From the cell containing the given text, extract its center point as (x, y) coordinate. 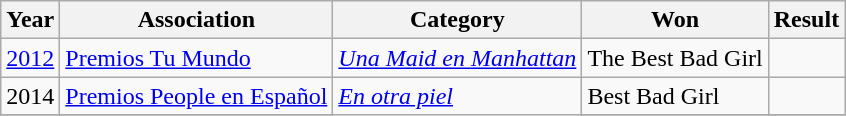
Best Bad Girl (675, 96)
2012 (30, 58)
Result (806, 20)
Won (675, 20)
Premios People en Español (196, 96)
Year (30, 20)
Premios Tu Mundo (196, 58)
The Best Bad Girl (675, 58)
En otra piel (458, 96)
Category (458, 20)
Una Maid en Manhattan (458, 58)
2014 (30, 96)
Association (196, 20)
